Output the (X, Y) coordinate of the center of the cell containing the given text.  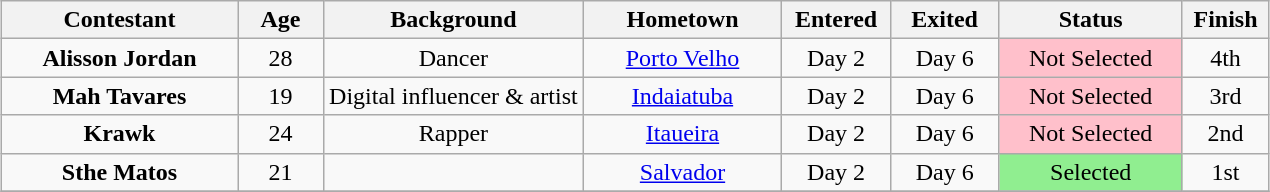
Contestant (119, 20)
Hometown (682, 20)
Salvador (682, 172)
2nd (1225, 134)
Status (1091, 20)
1st (1225, 172)
Sthe Matos (119, 172)
24 (281, 134)
Itaueira (682, 134)
Alisson Jordan (119, 58)
Mah Tavares (119, 96)
Finish (1225, 20)
19 (281, 96)
Selected (1091, 172)
Digital influencer & artist (454, 96)
3rd (1225, 96)
Porto Velho (682, 58)
Rapper (454, 134)
Dancer (454, 58)
Krawk (119, 134)
21 (281, 172)
Background (454, 20)
Exited (944, 20)
Entered (836, 20)
Indaiatuba (682, 96)
4th (1225, 58)
Age (281, 20)
28 (281, 58)
